Scan for the cell matching the given text and deliver its (X, Y) coordinate at center. 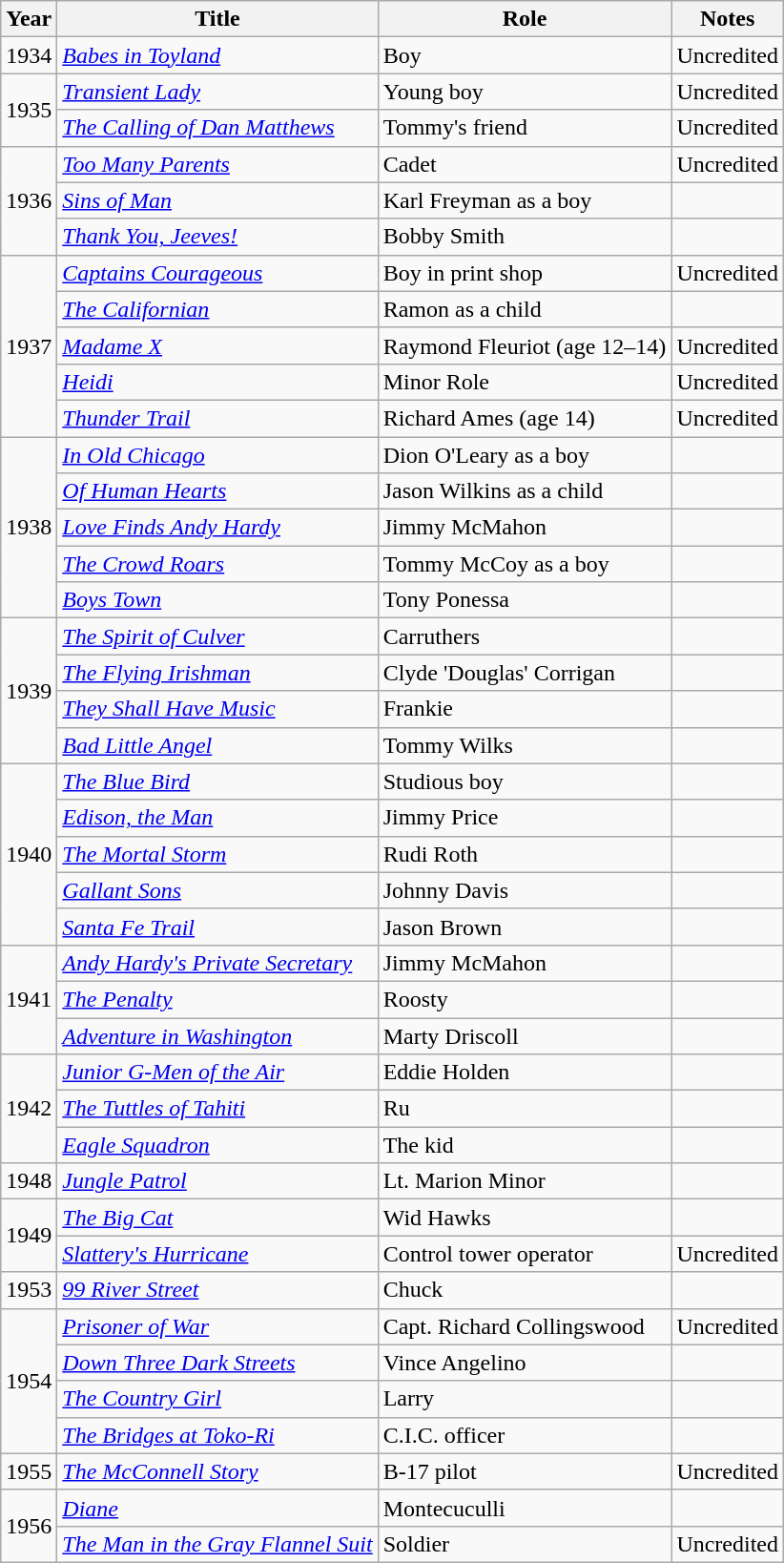
1941 (29, 999)
Slattery's Hurricane (217, 1254)
Junior G-Men of the Air (217, 1073)
Boy (525, 55)
1948 (29, 1181)
Thank You, Jeeves! (217, 237)
Carruthers (525, 636)
Jungle Patrol (217, 1181)
Ramon as a child (525, 309)
The Man in the Gray Flannel Suit (217, 1544)
Adventure in Washington (217, 1035)
Diane (217, 1508)
99 River Street (217, 1290)
Frankie (525, 709)
Johnny Davis (525, 890)
Richard Ames (age 14) (525, 418)
Santa Fe Trail (217, 927)
1937 (29, 345)
Studious boy (525, 781)
Chuck (525, 1290)
Cadet (525, 164)
1956 (29, 1526)
Capt. Richard Collingswood (525, 1326)
The Penalty (217, 999)
Young boy (525, 92)
Rudi Roth (525, 854)
Edison, the Man (217, 818)
Dion O'Leary as a boy (525, 455)
Down Three Dark Streets (217, 1363)
1938 (29, 528)
Larry (525, 1399)
The Country Girl (217, 1399)
Tommy's friend (525, 128)
Gallant Sons (217, 890)
Control tower operator (525, 1254)
The Californian (217, 309)
Lt. Marion Minor (525, 1181)
Marty Driscoll (525, 1035)
1939 (29, 691)
1953 (29, 1290)
Tommy Wilks (525, 745)
The Calling of Dan Matthews (217, 128)
Role (525, 19)
Clyde 'Douglas' Corrigan (525, 673)
The Flying Irishman (217, 673)
Andy Hardy's Private Secretary (217, 963)
Soldier (525, 1544)
Captains Courageous (217, 273)
1942 (29, 1109)
Jason Wilkins as a child (525, 491)
Thunder Trail (217, 418)
Bad Little Angel (217, 745)
Karl Freyman as a boy (525, 200)
They Shall Have Music (217, 709)
Boys Town (217, 600)
Wid Hawks (525, 1218)
Jason Brown (525, 927)
Ru (525, 1109)
The Mortal Storm (217, 854)
Year (29, 19)
Love Finds Andy Hardy (217, 528)
The Tuttles of Tahiti (217, 1109)
The Blue Bird (217, 781)
Raymond Fleuriot (age 12–14) (525, 345)
1936 (29, 200)
1940 (29, 854)
The Big Cat (217, 1218)
Heidi (217, 382)
Jimmy Price (525, 818)
Minor Role (525, 382)
1949 (29, 1236)
1934 (29, 55)
Montecuculli (525, 1508)
The McConnell Story (217, 1471)
The kid (525, 1145)
The Crowd Roars (217, 564)
1954 (29, 1381)
Prisoner of War (217, 1326)
C.I.C. officer (525, 1435)
Eagle Squadron (217, 1145)
Tommy McCoy as a boy (525, 564)
Sins of Man (217, 200)
Eddie Holden (525, 1073)
Transient Lady (217, 92)
Bobby Smith (525, 237)
Too Many Parents (217, 164)
Madame X (217, 345)
Babes in Toyland (217, 55)
1935 (29, 110)
Boy in print shop (525, 273)
The Bridges at Toko-Ri (217, 1435)
In Old Chicago (217, 455)
Title (217, 19)
Of Human Hearts (217, 491)
Roosty (525, 999)
Vince Angelino (525, 1363)
Notes (728, 19)
1955 (29, 1471)
The Spirit of Culver (217, 636)
Tony Ponessa (525, 600)
B-17 pilot (525, 1471)
